Pinpoint the cell where the given text exists, returning its [X, Y] midpoint coordinate. 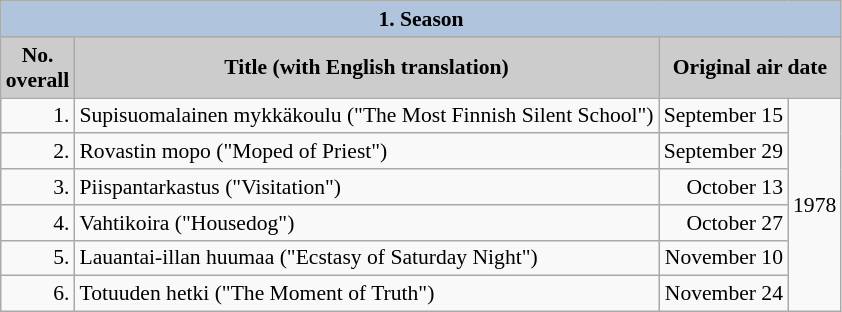
September 29 [724, 152]
2. [38, 152]
Lauantai-illan huumaa ("Ecstasy of Saturday Night") [366, 258]
Title (with English translation) [366, 68]
5. [38, 258]
Original air date [750, 68]
Rovastin mopo ("Moped of Priest") [366, 152]
6. [38, 294]
November 24 [724, 294]
No.overall [38, 68]
Piispantarkastus ("Visitation") [366, 187]
1. Season [422, 19]
October 13 [724, 187]
October 27 [724, 223]
Totuuden hetki ("The Moment of Truth") [366, 294]
1. [38, 116]
Supisuomalainen mykkäkoulu ("The Most Finnish Silent School") [366, 116]
November 10 [724, 258]
1978 [814, 205]
September 15 [724, 116]
3. [38, 187]
Vahtikoira ("Housedog") [366, 223]
4. [38, 223]
